Return the [X, Y] coordinate for the center point of the cell that contains the specified text.  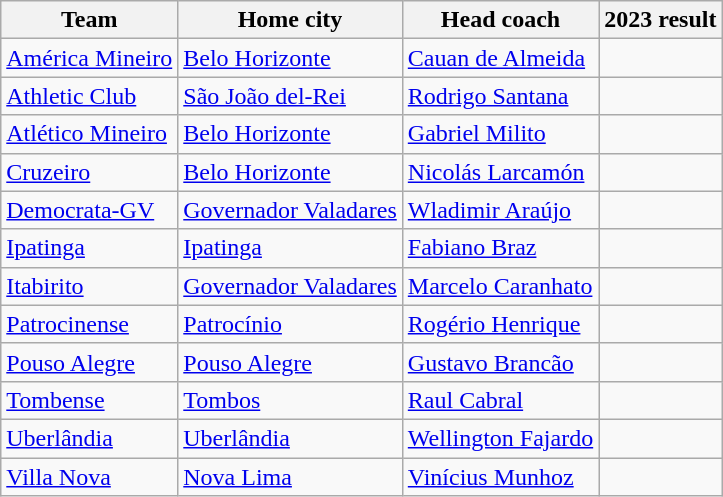
Cauan de Almeida [500, 58]
2023 result [660, 20]
Nicolás Larcamón [500, 172]
Gustavo Brancão [500, 362]
Wladimir Araújo [500, 210]
Vinícius Munhoz [500, 477]
Tombense [90, 400]
Team [90, 20]
Patrocinense [90, 324]
Fabiano Braz [500, 248]
Itabirito [90, 286]
Tombos [290, 400]
Democrata-GV [90, 210]
América Mineiro [90, 58]
Atlético Mineiro [90, 134]
Athletic Club [90, 96]
Nova Lima [290, 477]
Rogério Henrique [500, 324]
Home city [290, 20]
Villa Nova [90, 477]
Patrocínio [290, 324]
Rodrigo Santana [500, 96]
Raul Cabral [500, 400]
Head coach [500, 20]
Wellington Fajardo [500, 438]
Marcelo Caranhato [500, 286]
São João del-Rei [290, 96]
Cruzeiro [90, 172]
Gabriel Milito [500, 134]
